Locate the cell with the specified text and output its [X, Y] center coordinate. 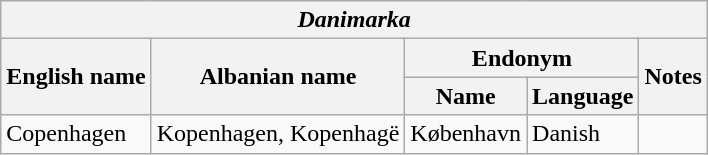
Albanian name [278, 77]
Endonym [522, 58]
København [466, 134]
Danimarka [354, 20]
Language [583, 96]
Copenhagen [76, 134]
Name [466, 96]
Notes [673, 77]
Danish [583, 134]
Kopenhagen, Kopenhagë [278, 134]
English name [76, 77]
